Pinpoint the cell where the given text exists, returning its [x, y] midpoint coordinate. 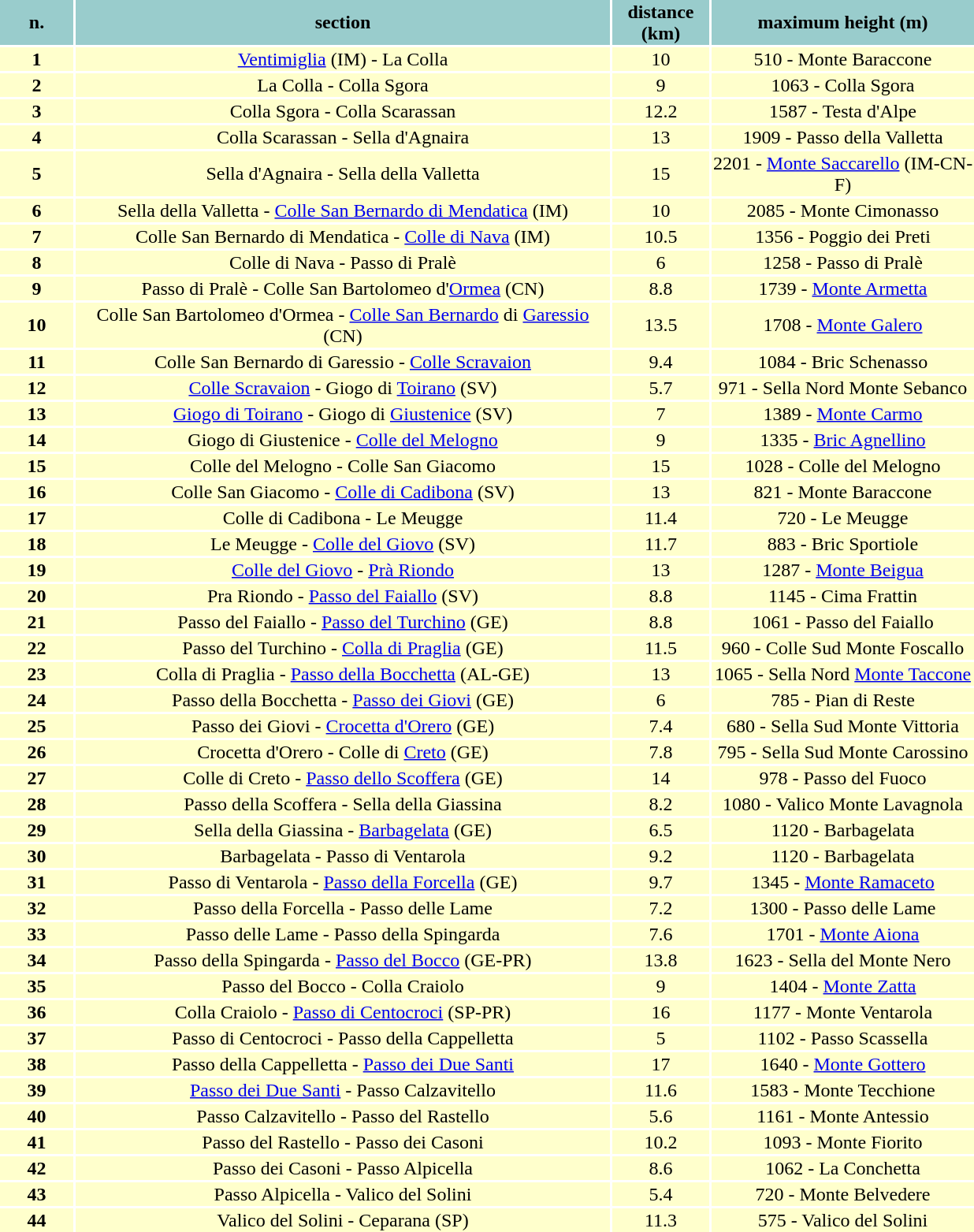
Colle San Bernardo di Mendatica - Colle di Nava (IM) [343, 236]
29 [36, 830]
11.6 [660, 1090]
7.4 [660, 726]
38 [36, 1064]
10.5 [660, 236]
1623 - Sella del Monte Nero [843, 960]
Ventimiglia (IM) - La Colla [343, 59]
1177 - Monte Ventarola [843, 1012]
1062 - La Conchetta [843, 1168]
35 [36, 986]
12.2 [660, 111]
11.4 [660, 518]
41 [36, 1142]
1640 - Monte Gottero [843, 1064]
1161 - Monte Antessio [843, 1116]
1084 - Bric Schenasso [843, 362]
680 - Sella Sud Monte Vittoria [843, 726]
Giogo di Giustenice - Colle del Melogno [343, 440]
2085 - Monte Cimonasso [843, 210]
26 [36, 752]
Passo dei Casoni - Passo Alpicella [343, 1168]
Colla Sgora - Colla Scarassan [343, 111]
34 [36, 960]
1102 - Passo Scassella [843, 1038]
Passo della Scoffera - Sella della Giassina [343, 804]
1145 - Cima Frattin [843, 596]
1583 - Monte Tecchione [843, 1090]
Passo del Turchino - Colla di Praglia (GE) [343, 648]
19 [36, 570]
Sella della Giassina - Barbagelata (GE) [343, 830]
1061 - Passo del Faiallo [843, 622]
42 [36, 1168]
44 [36, 1220]
Passo della Spingarda - Passo del Bocco (GE-PR) [343, 960]
Passo del Rastello - Passo dei Casoni [343, 1142]
5.7 [660, 388]
971 - Sella Nord Monte Sebanco [843, 388]
Passo della Cappelletta - Passo dei Due Santi [343, 1064]
Colle di Creto - Passo dello Scoffera (GE) [343, 778]
785 - Pian di Reste [843, 700]
1345 - Monte Ramaceto [843, 882]
9.2 [660, 856]
maximum height (m) [843, 22]
18 [36, 544]
13.5 [660, 325]
9.4 [660, 362]
1389 - Monte Carmo [843, 414]
1093 - Monte Fiorito [843, 1142]
27 [36, 778]
43 [36, 1194]
8.2 [660, 804]
20 [36, 596]
9.7 [660, 882]
Colle di Nava - Passo di Pralè [343, 262]
11.7 [660, 544]
Barbagelata - Passo di Ventarola [343, 856]
Le Meugge - Colle del Giovo (SV) [343, 544]
7.8 [660, 752]
Sella d'Agnaira - Sella della Valletta [343, 173]
Passo del Bocco - Colla Craiolo [343, 986]
7.6 [660, 934]
1708 - Monte Galero [843, 325]
Colle del Melogno - Colle San Giacomo [343, 466]
36 [36, 1012]
Passo Calzavitello - Passo del Rastello [343, 1116]
10.2 [660, 1142]
32 [36, 908]
39 [36, 1090]
Passo di Pralè - Colle San Bartolomeo d'Ormea (CN) [343, 288]
23 [36, 674]
Colla Scarassan - Sella d'Agnaira [343, 137]
28 [36, 804]
Colle Scravaion - Giogo di Toirano (SV) [343, 388]
Passo delle Lame - Passo della Spingarda [343, 934]
11.3 [660, 1220]
Valico del Solini - Ceparana (SP) [343, 1220]
Giogo di Toirano - Giogo di Giustenice (SV) [343, 414]
883 - Bric Sportiole [843, 544]
Pra Riondo - Passo del Faiallo (SV) [343, 596]
Passo di Centocroci - Passo della Cappelletta [343, 1038]
33 [36, 934]
1065 - Sella Nord Monte Taccone [843, 674]
1287 - Monte Beigua [843, 570]
Passo di Ventarola - Passo della Forcella (GE) [343, 882]
22 [36, 648]
11.5 [660, 648]
Colle di Cadibona - Le Meugge [343, 518]
31 [36, 882]
La Colla - Colla Sgora [343, 85]
distance (km) [660, 22]
40 [36, 1116]
1 [36, 59]
1080 - Valico Monte Lavagnola [843, 804]
1335 - Bric Agnellino [843, 440]
12 [36, 388]
1258 - Passo di Pralè [843, 262]
Colla di Praglia - Passo della Bocchetta (AL-GE) [343, 674]
1587 - Testa d'Alpe [843, 111]
6.5 [660, 830]
720 - Le Meugge [843, 518]
Sella della Valletta - Colle San Bernardo di Mendatica (IM) [343, 210]
3 [36, 111]
Passo dei Due Santi - Passo Calzavitello [343, 1090]
section [343, 22]
795 - Sella Sud Monte Carossino [843, 752]
30 [36, 856]
978 - Passo del Fuoco [843, 778]
5.4 [660, 1194]
Colle San Bernardo di Garessio - Colle Scravaion [343, 362]
37 [36, 1038]
25 [36, 726]
720 - Monte Belvedere [843, 1194]
21 [36, 622]
Passo dei Giovi - Crocetta d'Orero (GE) [343, 726]
Colle San Giacomo - Colle di Cadibona (SV) [343, 492]
575 - Valico del Solini [843, 1220]
1909 - Passo della Valletta [843, 137]
Passo Alpicella - Valico del Solini [343, 1194]
510 - Monte Baraccone [843, 59]
Colle San Bartolomeo d'Ormea - Colle San Bernardo di Garessio (CN) [343, 325]
7.2 [660, 908]
Colle del Giovo - Prà Riondo [343, 570]
Passo della Bocchetta - Passo dei Giovi (GE) [343, 700]
11 [36, 362]
2 [36, 85]
1404 - Monte Zatta [843, 986]
Passo del Faiallo - Passo del Turchino (GE) [343, 622]
821 - Monte Baraccone [843, 492]
1300 - Passo delle Lame [843, 908]
13.8 [660, 960]
1701 - Monte Aiona [843, 934]
1739 - Monte Armetta [843, 288]
Colla Craiolo - Passo di Centocroci (SP-PR) [343, 1012]
Crocetta d'Orero - Colle di Creto (GE) [343, 752]
2201 - Monte Saccarello (IM-CN-F) [843, 173]
4 [36, 137]
1028 - Colle del Melogno [843, 466]
24 [36, 700]
960 - Colle Sud Monte Foscallo [843, 648]
1063 - Colla Sgora [843, 85]
5.6 [660, 1116]
1356 - Poggio dei Preti [843, 236]
8 [36, 262]
Passo della Forcella - Passo delle Lame [343, 908]
8.6 [660, 1168]
n. [36, 22]
